Output the (x, y) coordinate of the center of the cell containing the given text.  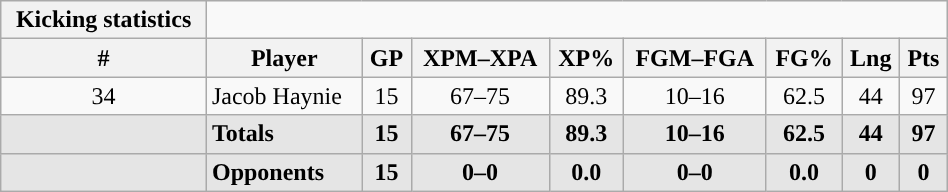
GP (386, 58)
FGM–FGA (694, 58)
FG% (804, 58)
XPM–XPA (480, 58)
# (104, 58)
Pts (924, 58)
Lng (871, 58)
XP% (586, 58)
Opponents (284, 172)
Kicking statistics (104, 20)
Jacob Haynie (284, 96)
34 (104, 96)
Totals (284, 134)
Player (284, 58)
